Extract the (x, y) coordinate from the center of the cell holding the provided text.  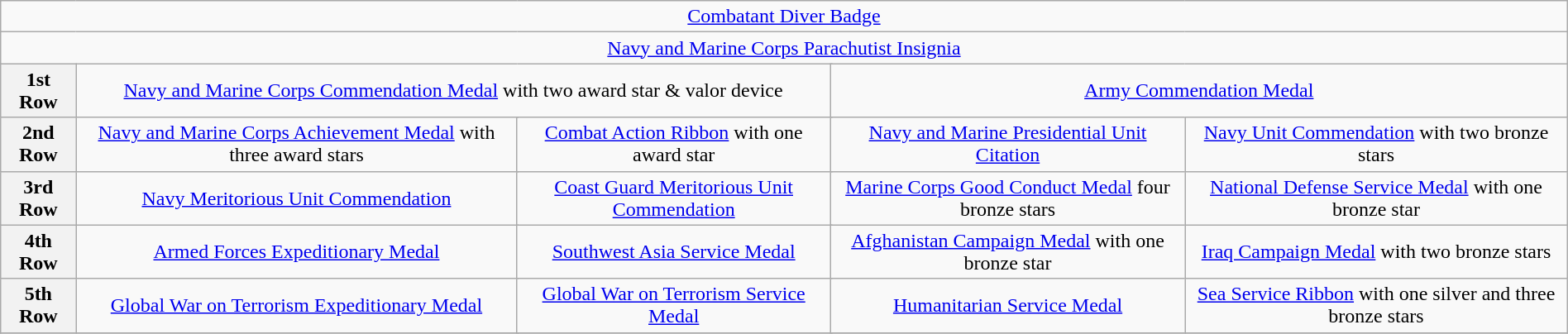
Southwest Asia Service Medal (673, 251)
Navy Meritorious Unit Commendation (296, 198)
Combatant Diver Badge (784, 17)
Coast Guard Meritorious Unit Commendation (673, 198)
Armed Forces Expeditionary Medal (296, 251)
Humanitarian Service Medal (1007, 306)
Army Commendation Medal (1199, 91)
2nd Row (38, 144)
Navy and Marine Corps Achievement Medal with three award stars (296, 144)
Marine Corps Good Conduct Medal four bronze stars (1007, 198)
Iraq Campaign Medal with two bronze stars (1376, 251)
Navy Unit Commendation with two bronze stars (1376, 144)
Combat Action Ribbon with one award star (673, 144)
3rd Row (38, 198)
4th Row (38, 251)
Navy and Marine Presidential Unit Citation (1007, 144)
Sea Service Ribbon with one silver and three bronze stars (1376, 306)
5th Row (38, 306)
Afghanistan Campaign Medal with one bronze star (1007, 251)
1st Row (38, 91)
Global War on Terrorism Service Medal (673, 306)
Navy and Marine Corps Parachutist Insignia (784, 48)
National Defense Service Medal with one bronze star (1376, 198)
Global War on Terrorism Expeditionary Medal (296, 306)
Navy and Marine Corps Commendation Medal with two award star & valor device (453, 91)
